Provide the (x, y) coordinate of the cell's center where the given text is located.  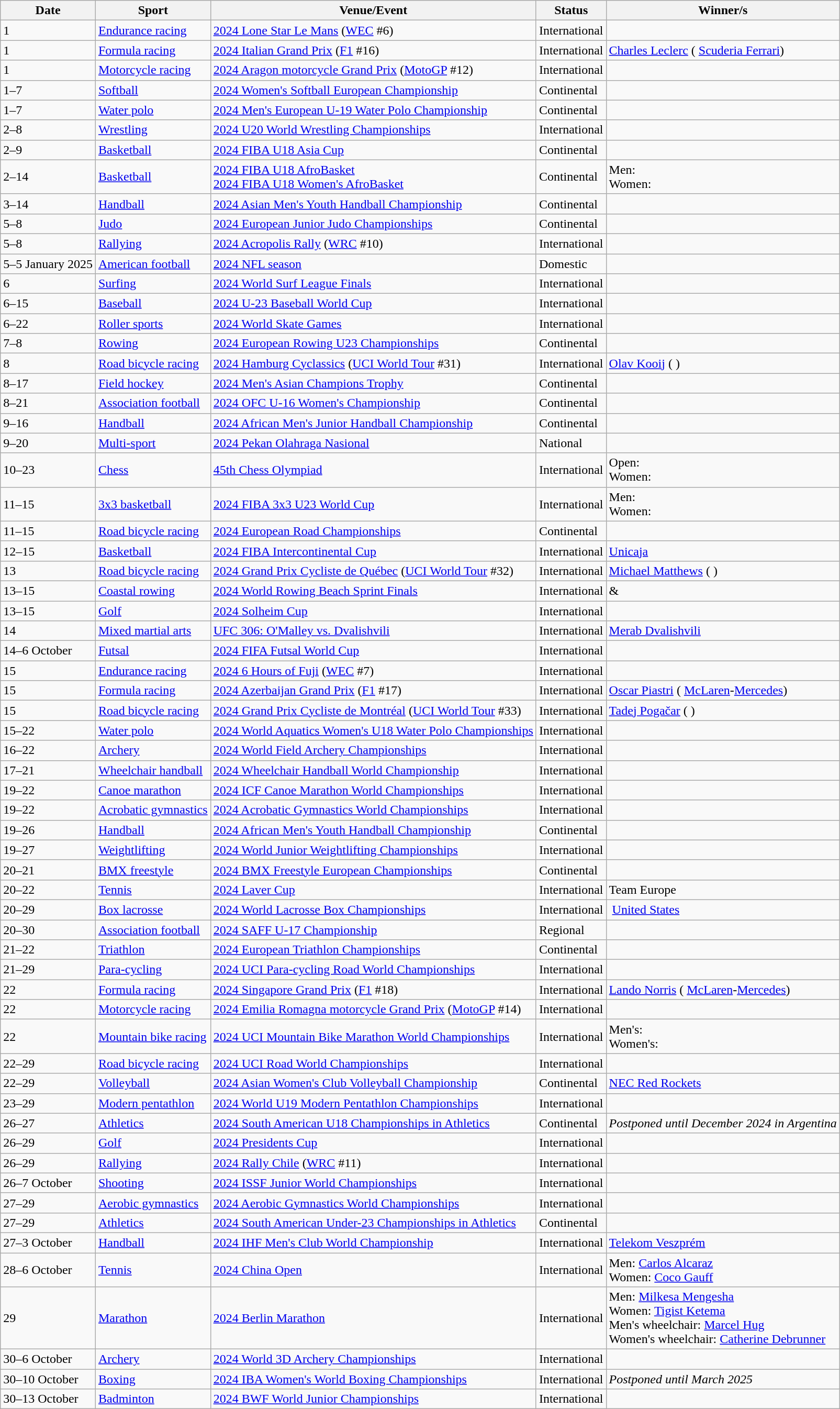
Domestic (571, 263)
Chess (153, 470)
Marathon (153, 1318)
Softball (153, 90)
Triathlon (153, 950)
Box lacrosse (153, 909)
Wrestling (153, 130)
23–29 (48, 1103)
2024 FIBA Intercontinental Cup (373, 551)
15–22 (48, 730)
2024 Emilia Romagna motorcycle Grand Prix (MotoGP #14) (373, 1009)
BMX freestyle (153, 870)
26–7 October (48, 1183)
Mountain bike racing (153, 1037)
2024 Acropolis Rally (WRC #10) (373, 243)
28–6 October (48, 1269)
29 (48, 1318)
Unicaja (723, 551)
45th Chess Olympiad (373, 470)
2024 Men's European U-19 Water Polo Championship (373, 110)
Merab Dvalishvili (723, 631)
2024 Asian Women's Club Volleyball Championship (373, 1083)
2024 FIFA Futsal World Cup (373, 651)
2024 European Triathlon Championships (373, 950)
2024 UCI Road World Championships (373, 1063)
2024 South American Under-23 Championships in Athletics (373, 1223)
2024 World U19 Modern Pentathlon Championships (373, 1103)
Mixed martial arts (153, 631)
14–6 October (48, 651)
Roller sports (153, 324)
2024 SAFF U-17 Championship (373, 929)
2024 IHF Men's Club World Championship (373, 1242)
2024 Aerobic Gymnastics World Championships (373, 1203)
Judo (153, 224)
Sport (153, 10)
2024 Grand Prix Cycliste de Québec (UCI World Tour #32) (373, 571)
American football (153, 263)
2024 World Lacrosse Box Championships (373, 909)
Surfing (153, 284)
Oscar Piastri ( McLaren-Mercedes) (723, 691)
Para-cycling (153, 970)
30–10 October (48, 1379)
2024 Berlin Marathon (373, 1318)
2024 World Rowing Beach Sprint Finals (373, 591)
3–14 (48, 204)
2024 World Junior Weightlifting Championships (373, 850)
2024 Lone Star Le Mans (WEC #6) (373, 30)
Modern pentathlon (153, 1103)
Team Europe (723, 890)
Badminton (153, 1399)
8–21 (48, 403)
2024 Laver Cup (373, 890)
Field hockey (153, 383)
2024 Asian Men's Youth Handball Championship (373, 204)
9–16 (48, 423)
13 (48, 571)
26–27 (48, 1123)
Charles Leclerc ( Scuderia Ferrari) (723, 50)
Futsal (153, 651)
5–5 January 2025 (48, 263)
Acrobatic gymnastics (153, 810)
2024 World Aquatics Women's U18 Water Polo Championships (373, 730)
12–15 (48, 551)
Michael Matthews ( ) (723, 571)
NEC Red Rockets (723, 1083)
2024 IBA Women's World Boxing Championships (373, 1379)
Olav Kooij ( ) (723, 363)
2024 World Skate Games (373, 324)
2024 European Rowing U23 Championships (373, 343)
Status (571, 10)
2–8 (48, 130)
National (571, 443)
30–13 October (48, 1399)
27–3 October (48, 1242)
2024 World Field Archery Championships (373, 750)
2024 Grand Prix Cycliste de Montréal (UCI World Tour #33) (373, 711)
2024 European Junior Judo Championships (373, 224)
2024 UCI Mountain Bike Marathon World Championships (373, 1037)
20–21 (48, 870)
8 (48, 363)
Men: Carlos AlcarazWomen: Coco Gauff (723, 1269)
Wheelchair handball (153, 770)
& (723, 591)
2024 Solheim Cup (373, 611)
Volleyball (153, 1083)
20–22 (48, 890)
2024 OFC U-16 Women's Championship (373, 403)
Postponed until December 2024 in Argentina (723, 1123)
2024 ICF Canoe Marathon World Championships (373, 790)
2024 NFL season (373, 263)
2024 African Men's Youth Handball Championship (373, 830)
2–14 (48, 177)
Tadej Pogačar ( ) (723, 711)
8–17 (48, 383)
2024 6 Hours of Fuji (WEC #7) (373, 671)
Winner/s (723, 10)
Men: Milkesa MengeshaWomen: Tigist KetemaMen's wheelchair: Marcel HugWomen's wheelchair: Catherine Debrunner (723, 1318)
Lando Norris ( McLaren-Mercedes) (723, 990)
Weightlifting (153, 850)
2024 European Road Championships (373, 531)
2024 Aragon motorcycle Grand Prix (MotoGP #12) (373, 70)
21–22 (48, 950)
UFC 306: O'Malley vs. Dvalishvili (373, 631)
Coastal rowing (153, 591)
2024 Presidents Cup (373, 1143)
7–8 (48, 343)
2024 Acrobatic Gymnastics World Championships (373, 810)
2024 World 3D Archery Championships (373, 1359)
3x3 basketball (153, 504)
2024 ISSF Junior World Championships (373, 1183)
20–30 (48, 929)
2024 Azerbaijan Grand Prix (F1 #17) (373, 691)
Shooting (153, 1183)
Postponed until March 2025 (723, 1379)
2024 China Open (373, 1269)
2024 Men's Asian Champions Trophy (373, 383)
6–22 (48, 324)
Rowing (153, 343)
9–20 (48, 443)
17–21 (48, 770)
2–9 (48, 150)
2024 FIBA U18 Asia Cup (373, 150)
Canoe marathon (153, 790)
14 (48, 631)
6–15 (48, 304)
20–29 (48, 909)
Men's: Women's: (723, 1037)
2024 Wheelchair Handball World Championship (373, 770)
Boxing (153, 1379)
Venue/Event (373, 10)
2024 FIBA U18 AfroBasket 2024 FIBA U18 Women's AfroBasket (373, 177)
Baseball (153, 304)
2024 FIBA 3x3 U23 World Cup (373, 504)
2024 African Men's Junior Handball Championship (373, 423)
United States (723, 909)
30–6 October (48, 1359)
2024 South American U18 Championships in Athletics (373, 1123)
2024 Singapore Grand Prix (F1 #18) (373, 990)
Multi-sport (153, 443)
10–23 (48, 470)
2024 UCI Para-cycling Road World Championships (373, 970)
2024 Italian Grand Prix (F1 #16) (373, 50)
Regional (571, 929)
6 (48, 284)
19–26 (48, 830)
2024 Pekan Olahraga Nasional (373, 443)
Telekom Veszprém (723, 1242)
2024 Women's Softball European Championship (373, 90)
2024 U20 World Wrestling Championships (373, 130)
19–27 (48, 850)
2024 U-23 Baseball World Cup (373, 304)
16–22 (48, 750)
2024 World Surf League Finals (373, 284)
2024 BWF World Junior Championships (373, 1399)
Aerobic gymnastics (153, 1203)
Date (48, 10)
2024 BMX Freestyle European Championships (373, 870)
2024 Rally Chile (WRC #11) (373, 1163)
21–29 (48, 970)
2024 Hamburg Cyclassics (UCI World Tour #31) (373, 363)
Open: Women: (723, 470)
